For the text-containing cell, return its midpoint in [x, y] coordinate format. 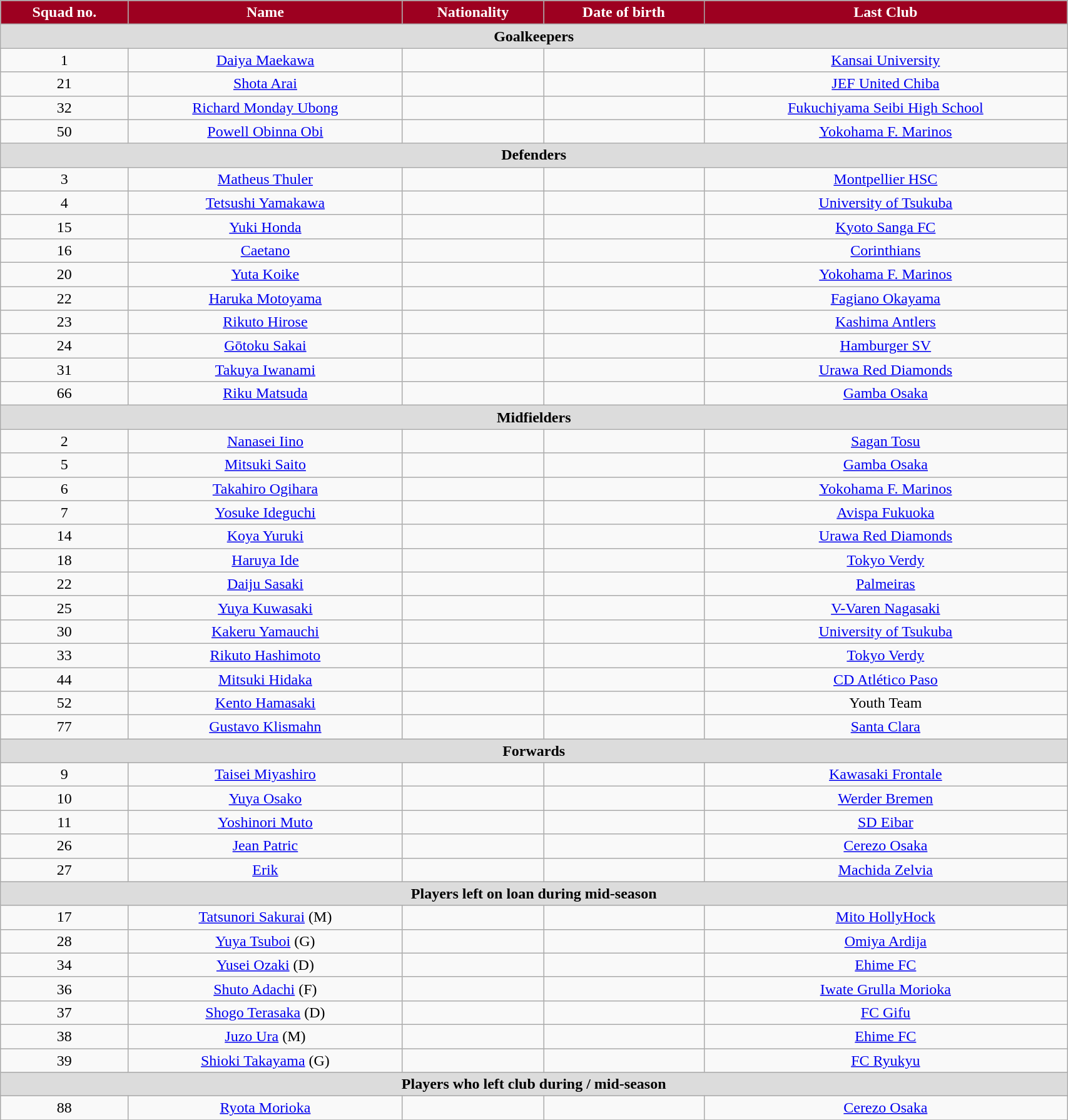
Kyoto Sanga FC [886, 227]
Shioki Takayama (G) [265, 1061]
Riku Matsuda [265, 394]
Haruya Ide [265, 560]
Koya Yuruki [265, 536]
Yuya Tsuboi (G) [265, 941]
Mito HollyHock [886, 917]
Santa Clara [886, 727]
Players who left club during / mid-season [534, 1084]
Forwards [534, 751]
14 [64, 536]
Kawasaki Frontale [886, 775]
Tatsunori Sakurai (M) [265, 917]
5 [64, 465]
Goalkeepers [534, 36]
44 [64, 679]
Palmeiras [886, 584]
Fagiano Okayama [886, 298]
Avispa Fukuoka [886, 512]
Machida Zelvia [886, 870]
Mitsuki Saito [265, 465]
Defenders [534, 155]
Rikuto Hashimoto [265, 655]
38 [64, 1036]
32 [64, 108]
Jean Patric [265, 846]
Players left on loan during mid-season [534, 893]
Kashima Antlers [886, 322]
11 [64, 822]
Shota Arai [265, 84]
26 [64, 846]
Juzo Ura (M) [265, 1036]
17 [64, 917]
Ryota Morioka [265, 1108]
Daiya Maekawa [265, 60]
31 [64, 370]
Yoshinori Muto [265, 822]
Montpellier HSC [886, 179]
Yuta Koike [265, 274]
Date of birth [624, 13]
28 [64, 941]
27 [64, 870]
Iwate Grulla Morioka [886, 989]
Kakeru Yamauchi [265, 631]
7 [64, 512]
Shuto Adachi (F) [265, 989]
Erik [265, 870]
Rikuto Hirose [265, 322]
Nationality [473, 13]
Youth Team [886, 703]
2 [64, 441]
Last Club [886, 13]
9 [64, 775]
Omiya Ardija [886, 941]
Nanasei Iino [265, 441]
Caetano [265, 250]
4 [64, 203]
77 [64, 727]
24 [64, 346]
Name [265, 13]
Takahiro Ogihara [265, 489]
Gustavo Klismahn [265, 727]
3 [64, 179]
Mitsuki Hidaka [265, 679]
Matheus Thuler [265, 179]
Haruka Motoyama [265, 298]
34 [64, 965]
10 [64, 798]
Taisei Miyashiro [265, 775]
Fukuchiyama Seibi High School [886, 108]
Yusei Ozaki (D) [265, 965]
FC Ryukyu [886, 1061]
16 [64, 250]
Kento Hamasaki [265, 703]
Tetsushi Yamakawa [265, 203]
Kansai University [886, 60]
Gōtoku Sakai [265, 346]
Daiju Sasaki [265, 584]
15 [64, 227]
Hamburger SV [886, 346]
SD Eibar [886, 822]
Sagan Tosu [886, 441]
20 [64, 274]
Takuya Iwanami [265, 370]
50 [64, 131]
Yuya Kuwasaki [265, 608]
36 [64, 989]
V-Varen Nagasaki [886, 608]
52 [64, 703]
25 [64, 608]
21 [64, 84]
Squad no. [64, 13]
37 [64, 1012]
Richard Monday Ubong [265, 108]
Yosuke Ideguchi [265, 512]
Corinthians [886, 250]
18 [64, 560]
6 [64, 489]
66 [64, 394]
Powell Obinna Obi [265, 131]
Shogo Terasaka (D) [265, 1012]
FC Gifu [886, 1012]
1 [64, 60]
Midfielders [534, 417]
CD Atlético Paso [886, 679]
23 [64, 322]
39 [64, 1061]
30 [64, 631]
Yuya Osako [265, 798]
Werder Bremen [886, 798]
88 [64, 1108]
Yuki Honda [265, 227]
JEF United Chiba [886, 84]
33 [64, 655]
